Extract the (x, y) coordinate from the center of the cell holding the provided text.  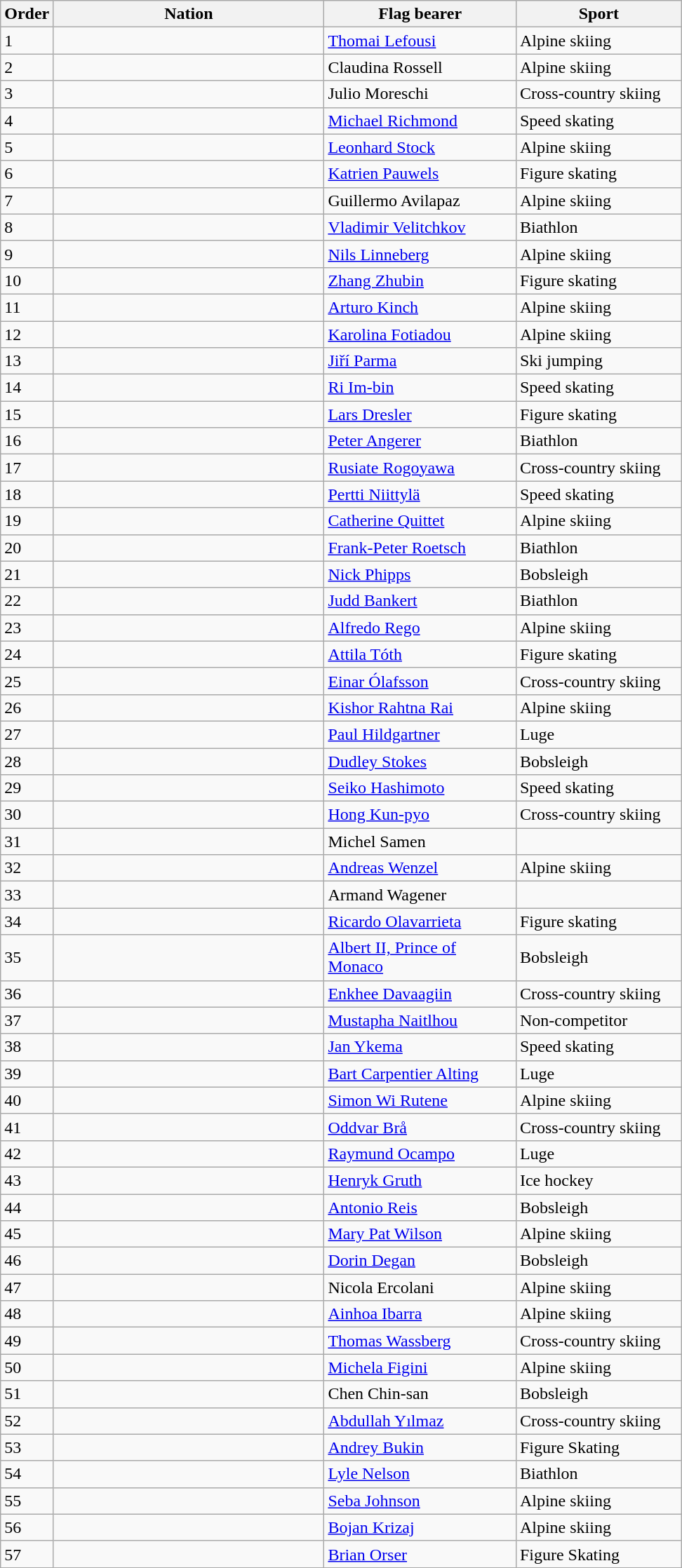
Seiko Hashimoto (420, 788)
Lars Dresler (420, 414)
Ri Im-bin (420, 388)
Nick Phipps (420, 574)
Mustapha Naitlhou (420, 1020)
30 (27, 815)
45 (27, 1234)
47 (27, 1287)
Arturo Kinch (420, 307)
7 (27, 201)
Armand Wagener (420, 895)
Michela Figini (420, 1367)
Frank-Peter Roetsch (420, 548)
18 (27, 494)
Albert II, Prince of Monaco (420, 958)
Julio Moreschi (420, 94)
Henryk Gruth (420, 1180)
Vladimir Velitchkov (420, 227)
Order (27, 14)
24 (27, 654)
Raymund Ocampo (420, 1154)
37 (27, 1020)
Katrien Pauwels (420, 174)
12 (27, 334)
16 (27, 441)
53 (27, 1447)
Nation (189, 14)
13 (27, 361)
29 (27, 788)
Flag bearer (420, 14)
10 (27, 281)
9 (27, 254)
33 (27, 895)
31 (27, 842)
Einar Ólafsson (420, 681)
1 (27, 41)
2 (27, 67)
54 (27, 1474)
22 (27, 601)
8 (27, 227)
44 (27, 1207)
Antonio Reis (420, 1207)
14 (27, 388)
Enkhee Davaagiin (420, 994)
49 (27, 1341)
11 (27, 307)
5 (27, 147)
Andreas Wenzel (420, 868)
Paul Hildgartner (420, 734)
23 (27, 628)
Abdullah Yılmaz (420, 1421)
52 (27, 1421)
4 (27, 121)
Leonhard Stock (420, 147)
42 (27, 1154)
Bojan Krizaj (420, 1527)
Judd Bankert (420, 601)
Simon Wi Rutene (420, 1100)
55 (27, 1501)
3 (27, 94)
Chen Chin-san (420, 1394)
46 (27, 1261)
Ice hockey (599, 1180)
48 (27, 1314)
27 (27, 734)
Mary Pat Wilson (420, 1234)
Michel Samen (420, 842)
Dudley Stokes (420, 761)
Jan Ykema (420, 1047)
Rusiate Rogoyawa (420, 468)
Michael Richmond (420, 121)
Hong Kun-pyo (420, 815)
Andrey Bukin (420, 1447)
Ski jumping (599, 361)
Ricardo Olavarrieta (420, 921)
43 (27, 1180)
41 (27, 1127)
Pertti Niittylä (420, 494)
Lyle Nelson (420, 1474)
39 (27, 1074)
Ainhoa Ibarra (420, 1314)
38 (27, 1047)
26 (27, 708)
25 (27, 681)
Thomai Lefousi (420, 41)
50 (27, 1367)
Kishor Rahtna Rai (420, 708)
Thomas Wassberg (420, 1341)
28 (27, 761)
Zhang Zhubin (420, 281)
35 (27, 958)
21 (27, 574)
Bart Carpentier Alting (420, 1074)
Dorin Degan (420, 1261)
40 (27, 1100)
Non-competitor (599, 1020)
Seba Johnson (420, 1501)
Attila Tóth (420, 654)
32 (27, 868)
Jiří Parma (420, 361)
36 (27, 994)
56 (27, 1527)
34 (27, 921)
57 (27, 1554)
Peter Angerer (420, 441)
Claudina Rossell (420, 67)
Nils Linneberg (420, 254)
15 (27, 414)
Nicola Ercolani (420, 1287)
19 (27, 521)
Brian Orser (420, 1554)
Karolina Fotiadou (420, 334)
Sport (599, 14)
20 (27, 548)
17 (27, 468)
Alfredo Rego (420, 628)
51 (27, 1394)
6 (27, 174)
Oddvar Brå (420, 1127)
Catherine Quittet (420, 521)
Guillermo Avilapaz (420, 201)
